Provide the [x, y] coordinate of the cell's center where the given text is located.  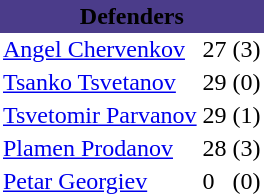
Tsvetomir Parvanov [100, 116]
(1) [247, 116]
(0) [247, 82]
Defenders [132, 16]
Angel Chervenkov [100, 50]
Plamen Prodanov [100, 148]
28 [215, 148]
Tsanko Tsvetanov [100, 82]
27 [215, 50]
